Provide the (x, y) coordinate of the cell's center where the given text is located.  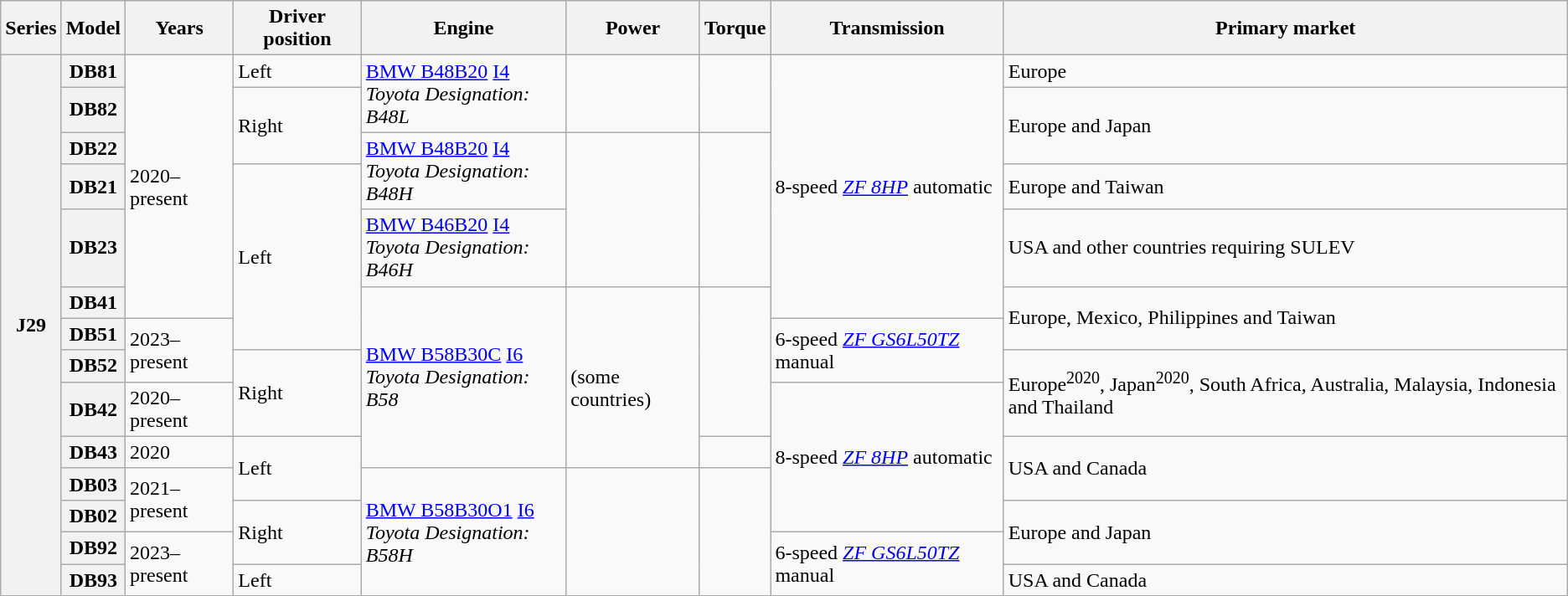
BMW B58B30C I6Toyota Designation: B58 (463, 377)
DB22 (93, 148)
DB92 (93, 547)
Europe and Taiwan (1285, 187)
DB41 (93, 302)
DB93 (93, 580)
Primary market (1285, 28)
Engine (463, 28)
DB82 (93, 110)
(some countries) (633, 377)
BMW B58B30O1 I6Toyota Designation: B58H (463, 532)
Driver position (297, 28)
BMW B48B20 I4Toyota Designation: B48H (463, 171)
DB43 (93, 452)
Power (633, 28)
USA and other countries requiring SULEV (1285, 248)
Torque (735, 28)
Years (179, 28)
Series (31, 28)
Europe (1285, 71)
BMW B48B20 I4Toyota Designation: B48L (463, 94)
DB52 (93, 366)
DB03 (93, 484)
DB81 (93, 71)
DB42 (93, 408)
J29 (31, 326)
DB02 (93, 516)
DB23 (93, 248)
2020 (179, 452)
2021–present (179, 500)
Model (93, 28)
Europe, Mexico, Philippines and Taiwan (1285, 318)
BMW B46B20 I4Toyota Designation: B46H (463, 248)
Transmission (887, 28)
DB21 (93, 187)
Europe2020, Japan2020, South Africa, Australia, Malaysia, Indonesia and Thailand (1285, 393)
DB51 (93, 334)
